Scan for the cell matching the given text and deliver its (X, Y) coordinate at center. 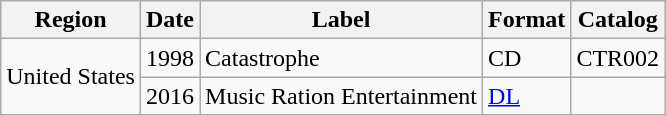
Region (71, 20)
Format (527, 20)
1998 (170, 58)
Label (342, 20)
Date (170, 20)
Catastrophe (342, 58)
2016 (170, 96)
Music Ration Entertainment (342, 96)
Catalog (618, 20)
CD (527, 58)
DL (527, 96)
CTR002 (618, 58)
United States (71, 77)
